Extract the (X, Y) coordinate from the center of the cell holding the provided text.  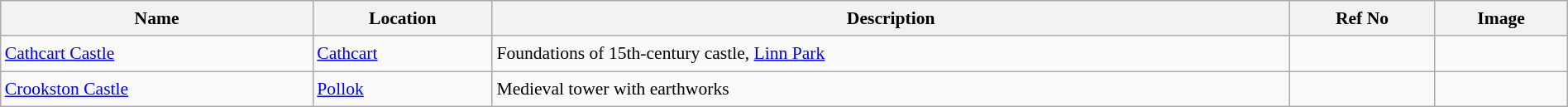
Location (402, 18)
Cathcart (402, 55)
Image (1501, 18)
Pollok (402, 90)
Name (157, 18)
Foundations of 15th-century castle, Linn Park (891, 55)
Cathcart Castle (157, 55)
Medieval tower with earthworks (891, 90)
Ref No (1362, 18)
Description (891, 18)
Crookston Castle (157, 90)
